Determine the (x, y) coordinate at the center of the cell enclosing the given text.  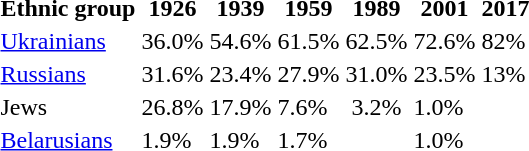
7.6% (308, 107)
23.5% (444, 74)
17.9% (240, 107)
26.8% (172, 107)
31.0% (376, 74)
72.6% (444, 41)
61.5% (308, 41)
36.0% (172, 41)
23.4% (240, 74)
3.2% (376, 107)
62.5% (376, 41)
1.0% (444, 107)
27.9% (308, 74)
54.6% (240, 41)
31.6% (172, 74)
